For the text-containing cell, return its midpoint in (x, y) coordinate format. 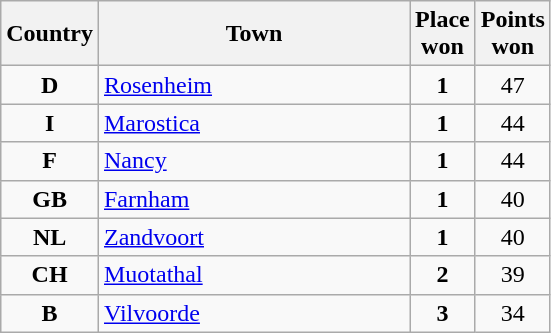
Town (254, 34)
Zandvoort (254, 237)
Rosenheim (254, 85)
47 (512, 85)
Points won (512, 34)
F (50, 161)
GB (50, 199)
D (50, 85)
NL (50, 237)
Farnham (254, 199)
I (50, 123)
34 (512, 313)
Country (50, 34)
CH (50, 275)
Muotathal (254, 275)
39 (512, 275)
Place won (443, 34)
Vilvoorde (254, 313)
3 (443, 313)
2 (443, 275)
Nancy (254, 161)
B (50, 313)
Marostica (254, 123)
